Search for the cell housing the specified text and yield its (x, y) center coordinate. 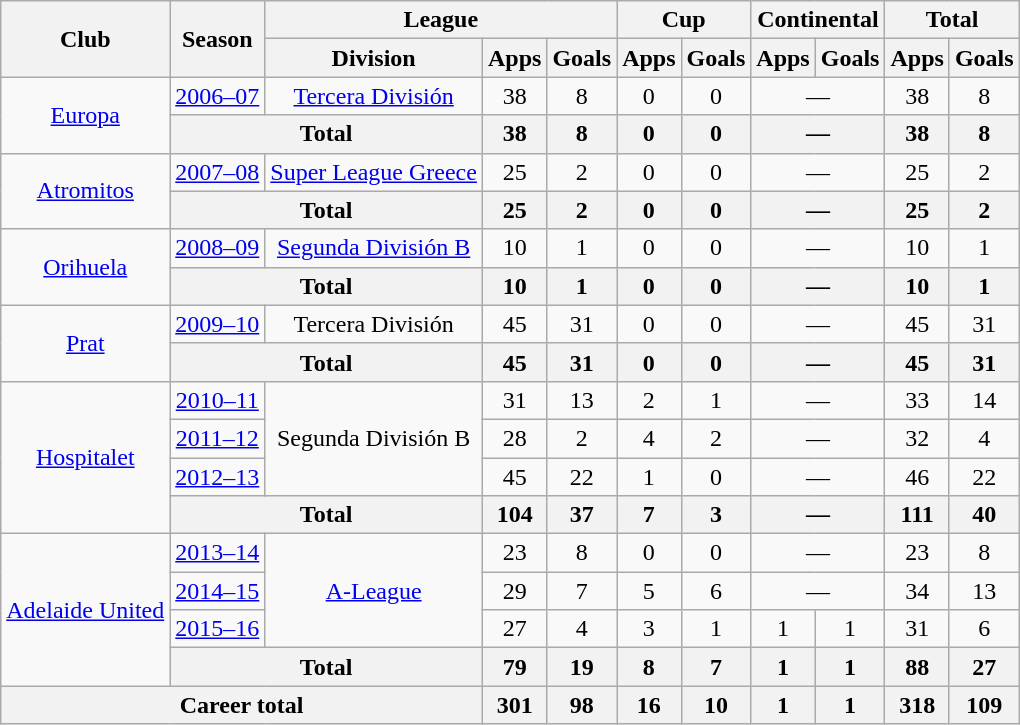
Season (218, 39)
Atromitos (86, 191)
Continental (818, 20)
98 (582, 705)
32 (917, 438)
Adelaide United (86, 610)
14 (984, 400)
79 (514, 667)
Europa (86, 115)
5 (649, 591)
318 (917, 705)
2014–15 (218, 591)
37 (582, 515)
Cup (684, 20)
Orihuela (86, 267)
2015–16 (218, 629)
Career total (242, 705)
2010–11 (218, 400)
88 (917, 667)
2011–12 (218, 438)
33 (917, 400)
2008–09 (218, 248)
2012–13 (218, 477)
A-League (374, 591)
League (441, 20)
109 (984, 705)
16 (649, 705)
104 (514, 515)
Hospitalet (86, 457)
2006–07 (218, 96)
29 (514, 591)
301 (514, 705)
2013–14 (218, 553)
Division (374, 58)
111 (917, 515)
Prat (86, 343)
19 (582, 667)
Club (86, 39)
2009–10 (218, 324)
40 (984, 515)
2007–08 (218, 172)
Super League Greece (374, 172)
46 (917, 477)
34 (917, 591)
28 (514, 438)
